Capture the cell that displays the provided text and extract its [X, Y] central coordinate. 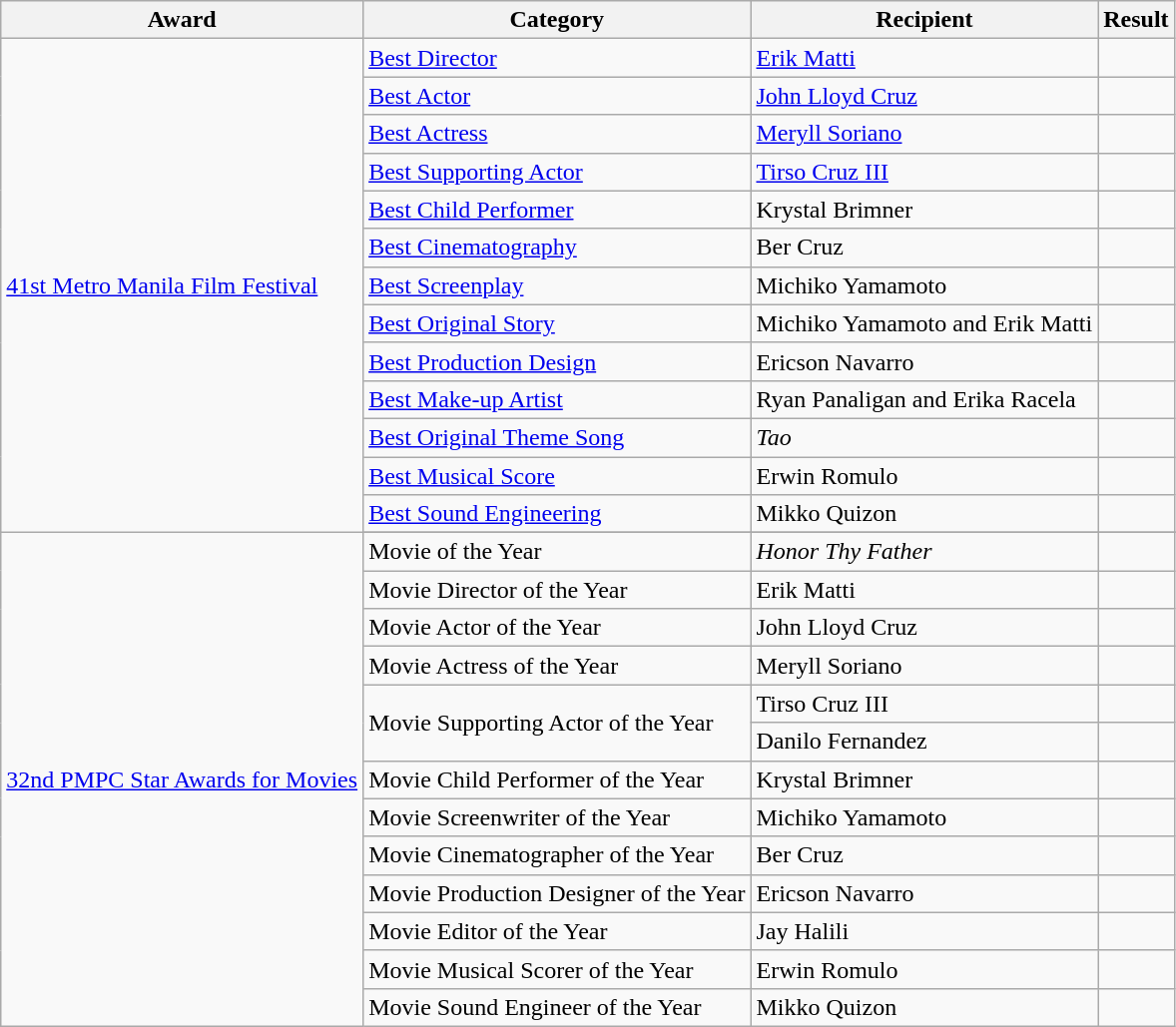
Movie Director of the Year [557, 590]
Movie Child Performer of the Year [557, 779]
Movie Sound Engineer of the Year [557, 1007]
Award [182, 20]
Movie Screenwriter of the Year [557, 817]
Best Director [557, 58]
Best Original Theme Song [557, 437]
Best Supporting Actor [557, 172]
Danilo Fernandez [924, 742]
Best Actress [557, 134]
Recipient [924, 20]
Best Sound Engineering [557, 514]
Movie Musical Scorer of the Year [557, 969]
Movie Editor of the Year [557, 931]
Best Production Design [557, 361]
Best Original Story [557, 323]
Jay Halili [924, 931]
Movie of the Year [557, 552]
Category [557, 20]
41st Metro Manila Film Festival [182, 285]
32nd PMPC Star Awards for Movies [182, 780]
Best Make-up Artist [557, 399]
Movie Supporting Actor of the Year [557, 723]
Result [1136, 20]
Tao [924, 437]
Best Screenplay [557, 285]
Best Cinematography [557, 248]
Best Musical Score [557, 476]
Ryan Panaligan and Erika Racela [924, 399]
Movie Production Designer of the Year [557, 893]
Best Actor [557, 96]
Movie Actress of the Year [557, 666]
Best Child Performer [557, 210]
Michiko Yamamoto and Erik Matti [924, 323]
Honor Thy Father [924, 552]
Movie Cinematographer of the Year [557, 855]
Movie Actor of the Year [557, 628]
